Detect which cell encompasses the target text, then output its [X, Y] center coordinate. 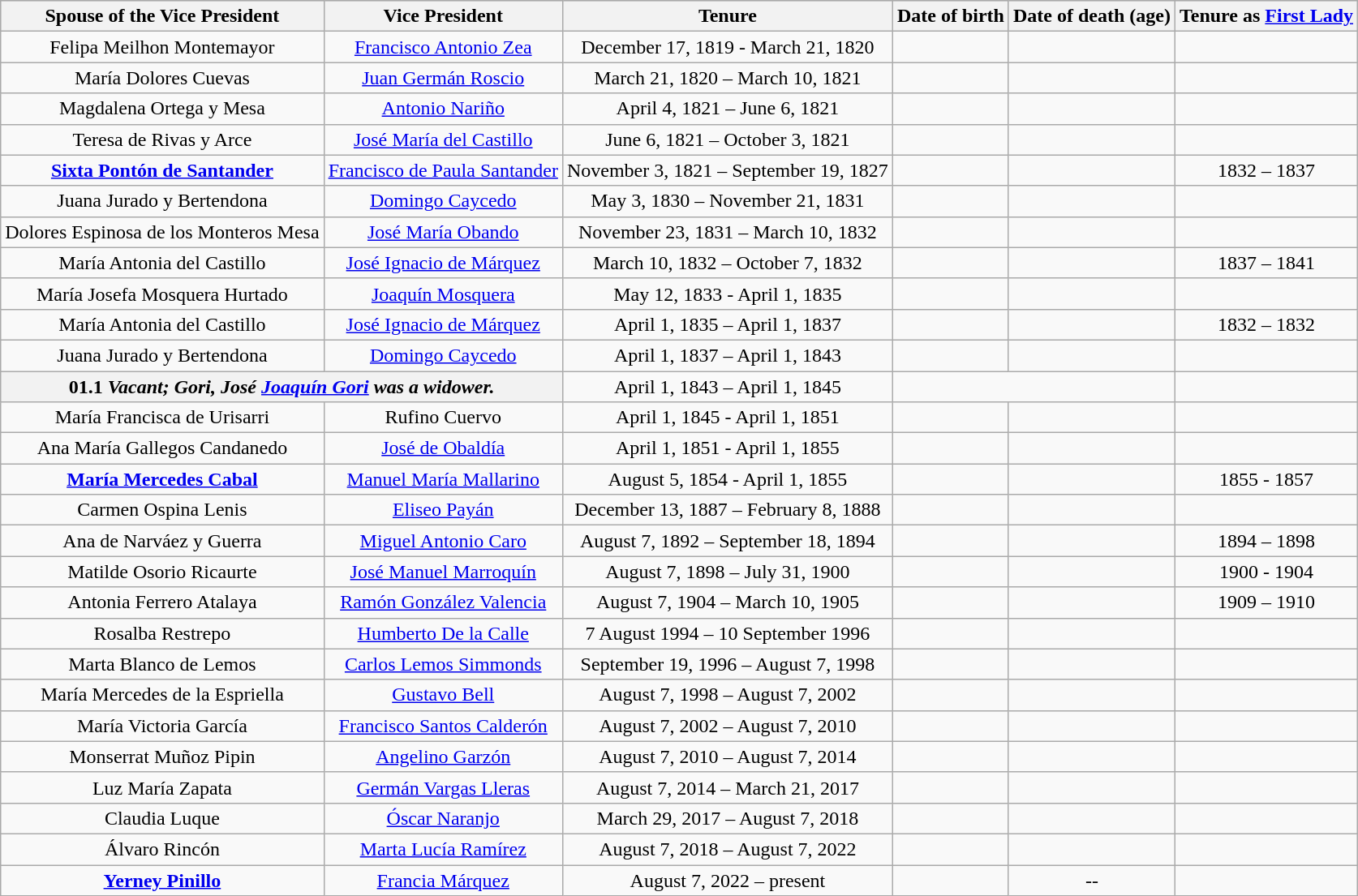
Vice President [443, 16]
Spouse of the Vice President [162, 16]
Sixta Pontón de Santander [162, 170]
May 3, 1830 – November 21, 1831 [727, 201]
María Josefa Mosquera Hurtado [162, 294]
August 7, 1898 – July 31, 1900 [727, 572]
Gustavo Bell [443, 695]
María Mercedes Cabal [162, 479]
Felipa Meilhon Montemayor [162, 47]
November 23, 1831 – March 10, 1832 [727, 232]
August 7, 1904 – March 10, 1905 [727, 602]
April 4, 1821 – June 6, 1821 [727, 109]
Eliseo Payán [443, 510]
August 7, 1998 – August 7, 2002 [727, 695]
Magdalena Ortega y Mesa [162, 109]
Ana María Gallegos Candanedo [162, 448]
March 10, 1832 – October 7, 1832 [727, 263]
March 29, 2017 – August 7, 2018 [727, 818]
Angelino Garzón [443, 757]
Óscar Naranjo [443, 818]
1900 - 1904 [1266, 572]
April 1, 1843 – April 1, 1845 [727, 387]
Antonio Nariño [443, 109]
01.1 Vacant; Gori, José Joaquín Gori was a widower. [282, 387]
Marta Blanco de Lemos [162, 664]
Rosalba Restrepo [162, 633]
December 13, 1887 – February 8, 1888 [727, 510]
Dolores Espinosa de los Monteros Mesa [162, 232]
Manuel María Mallarino [443, 479]
Miguel Antonio Caro [443, 541]
June 6, 1821 – October 3, 1821 [727, 139]
April 1, 1851 - April 1, 1855 [727, 448]
Date of death (age) [1092, 16]
María Dolores Cuevas [162, 78]
Francisco Santos Calderón [443, 726]
7 August 1994 – 10 September 1996 [727, 633]
Álvaro Rincón [162, 849]
August 7, 2010 – August 7, 2014 [727, 757]
Juan Germán Roscio [443, 78]
Germán Vargas Lleras [443, 787]
-- [1092, 880]
August 7, 2002 – August 7, 2010 [727, 726]
Tenure as First Lady [1266, 16]
May 12, 1833 - April 1, 1835 [727, 294]
April 1, 1845 - April 1, 1851 [727, 418]
1909 – 1910 [1266, 602]
Ana de Narváez y Guerra [162, 541]
August 7, 2022 – present [727, 880]
Yerney Pinillo [162, 880]
August 7, 2018 – August 7, 2022 [727, 849]
José de Obaldía [443, 448]
August 5, 1854 - April 1, 1855 [727, 479]
María Francisca de Urisarri [162, 418]
José María Obando [443, 232]
Tenure [727, 16]
Date of birth [951, 16]
María Mercedes de la Espriella [162, 695]
José María del Castillo [443, 139]
August 7, 1892 – September 18, 1894 [727, 541]
Matilde Osorio Ricaurte [162, 572]
Rufino Cuervo [443, 418]
Luz María Zapata [162, 787]
Ramón González Valencia [443, 602]
Carmen Ospina Lenis [162, 510]
August 7, 2014 – March 21, 2017 [727, 787]
1832 – 1832 [1266, 324]
November 3, 1821 – September 19, 1827 [727, 170]
Claudia Luque [162, 818]
Carlos Lemos Simmonds [443, 664]
September 19, 1996 – August 7, 1998 [727, 664]
March 21, 1820 – March 10, 1821 [727, 78]
María Victoria García [162, 726]
April 1, 1837 – April 1, 1843 [727, 355]
Teresa de Rivas y Arce [162, 139]
Francisco de Paula Santander [443, 170]
Humberto De la Calle [443, 633]
1832 – 1837 [1266, 170]
Francisco Antonio Zea [443, 47]
José Manuel Marroquín [443, 572]
1894 – 1898 [1266, 541]
December 17, 1819 - March 21, 1820 [727, 47]
Francia Márquez [443, 880]
1837 – 1841 [1266, 263]
1855 - 1857 [1266, 479]
April 1, 1835 – April 1, 1837 [727, 324]
Antonia Ferrero Atalaya [162, 602]
Marta Lucía Ramírez [443, 849]
Joaquín Mosquera [443, 294]
Monserrat Muñoz Pipin [162, 757]
